From the cell containing the given text, extract its center point as [x, y] coordinate. 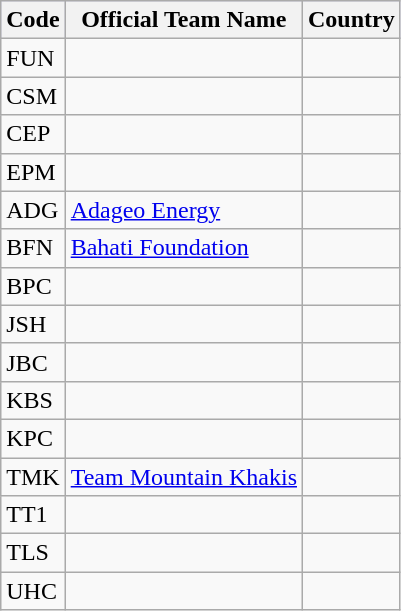
BFN [33, 248]
EPM [33, 172]
Official Team Name [184, 20]
Code [33, 20]
JBC [33, 362]
ADG [33, 210]
CSM [33, 96]
TT1 [33, 515]
Country [352, 20]
BPC [33, 286]
CEP [33, 134]
Adageo Energy [184, 210]
KPC [33, 438]
TMK [33, 477]
Bahati Foundation [184, 248]
FUN [33, 58]
Team Mountain Khakis [184, 477]
UHC [33, 591]
KBS [33, 400]
TLS [33, 553]
JSH [33, 324]
